Locate the cell with the specified text and output its [X, Y] center coordinate. 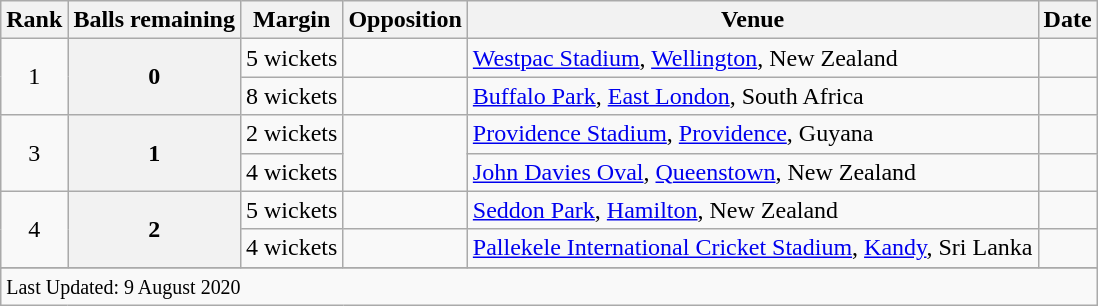
Rank [34, 20]
Pallekele International Cricket Stadium, Kandy, Sri Lanka [752, 248]
2 wickets [291, 134]
0 [154, 77]
Last Updated: 9 August 2020 [549, 286]
Margin [291, 20]
3 [34, 153]
Westpac Stadium, Wellington, New Zealand [752, 58]
Venue [752, 20]
Date [1068, 20]
8 wickets [291, 96]
Balls remaining [154, 20]
Buffalo Park, East London, South Africa [752, 96]
4 [34, 229]
Opposition [405, 20]
Seddon Park, Hamilton, New Zealand [752, 210]
Providence Stadium, Providence, Guyana [752, 134]
John Davies Oval, Queenstown, New Zealand [752, 172]
2 [154, 229]
